Extract the [X, Y] coordinate from the center of the cell holding the provided text.  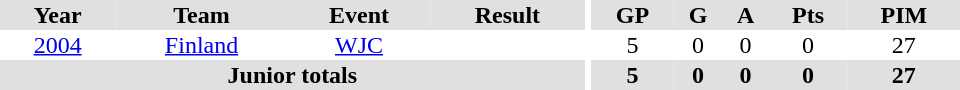
Year [58, 15]
A [746, 15]
GP [632, 15]
Pts [808, 15]
G [698, 15]
PIM [904, 15]
Junior totals [292, 75]
2004 [58, 45]
WJC [359, 45]
Event [359, 15]
Team [202, 15]
Finland [202, 45]
Result [507, 15]
